Find where the given text appears and provide that cell's center as (X, Y) coordinate. 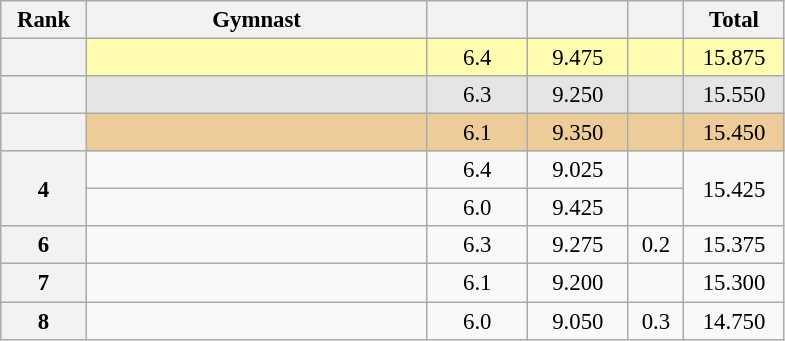
9.475 (578, 58)
9.025 (578, 170)
Gymnast (256, 20)
0.3 (656, 321)
9.275 (578, 245)
8 (44, 321)
0.2 (656, 245)
9.425 (578, 208)
15.425 (734, 188)
15.550 (734, 95)
Rank (44, 20)
9.250 (578, 95)
15.450 (734, 133)
9.050 (578, 321)
15.300 (734, 283)
6 (44, 245)
9.200 (578, 283)
9.350 (578, 133)
7 (44, 283)
14.750 (734, 321)
Total (734, 20)
4 (44, 188)
15.875 (734, 58)
15.375 (734, 245)
